Return (X, Y) of the center of cell containing provided text 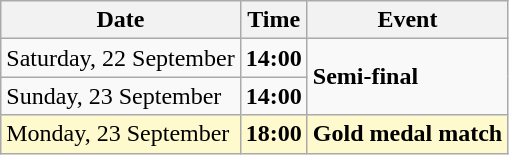
Sunday, 23 September (120, 96)
Date (120, 20)
Time (274, 20)
Gold medal match (407, 134)
Saturday, 22 September (120, 58)
Monday, 23 September (120, 134)
Semi-final (407, 77)
18:00 (274, 134)
Event (407, 20)
